Search for the cell housing the specified text and yield its (X, Y) center coordinate. 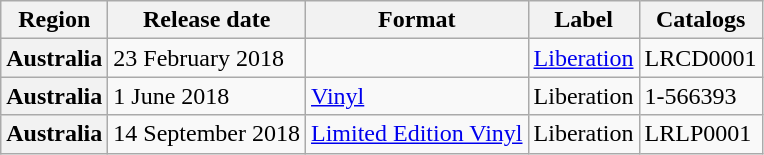
1 June 2018 (207, 96)
14 September 2018 (207, 134)
1-566393 (700, 96)
Label (584, 20)
Format (418, 20)
23 February 2018 (207, 58)
Release date (207, 20)
Limited Edition Vinyl (418, 134)
LRLP0001 (700, 134)
Region (54, 20)
Vinyl (418, 96)
LRCD0001 (700, 58)
Catalogs (700, 20)
